Determine the (x, y) coordinate at the center of the cell enclosing the given text.  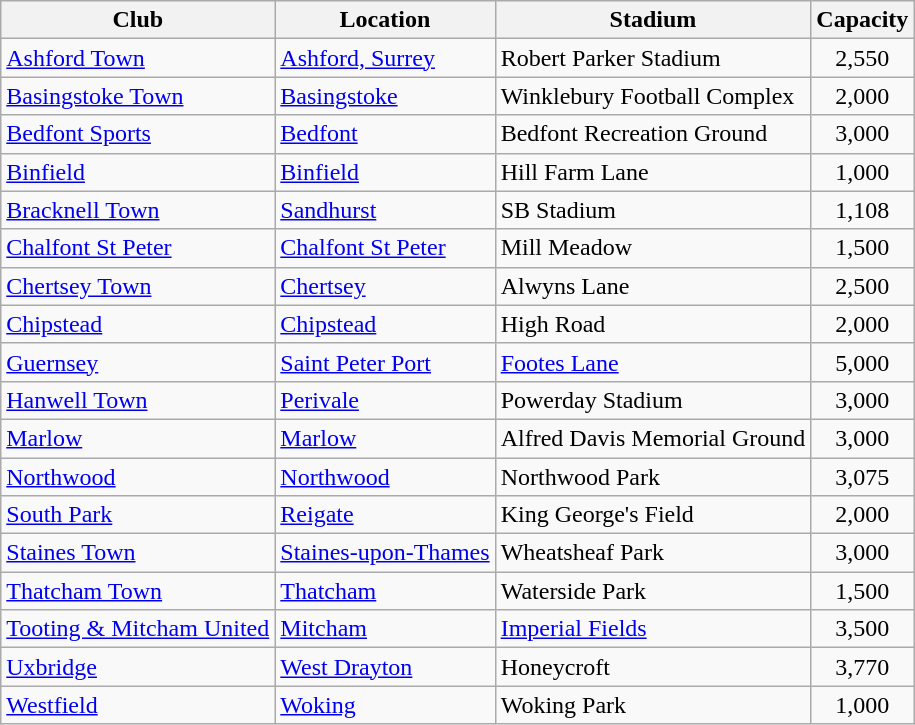
Bedfont (385, 134)
Club (138, 20)
Northwood Park (653, 477)
Robert Parker Stadium (653, 58)
High Road (653, 324)
2,500 (862, 286)
Bracknell Town (138, 210)
1,108 (862, 210)
Chertsey Town (138, 286)
Alwyns Lane (653, 286)
Location (385, 20)
Staines Town (138, 553)
South Park (138, 515)
Mitcham (385, 629)
Saint Peter Port (385, 362)
3,075 (862, 477)
Footes Lane (653, 362)
Stadium (653, 20)
Waterside Park (653, 591)
2,550 (862, 58)
Bedfont Sports (138, 134)
Sandhurst (385, 210)
Perivale (385, 400)
Tooting & Mitcham United (138, 629)
Thatcham Town (138, 591)
Basingstoke Town (138, 96)
Ashford, Surrey (385, 58)
West Drayton (385, 667)
Alfred Davis Memorial Ground (653, 438)
Woking (385, 705)
5,000 (862, 362)
Mill Meadow (653, 248)
King George's Field (653, 515)
Chertsey (385, 286)
Guernsey (138, 362)
Hill Farm Lane (653, 172)
3,770 (862, 667)
Westfield (138, 705)
Hanwell Town (138, 400)
Imperial Fields (653, 629)
SB Stadium (653, 210)
Powerday Stadium (653, 400)
Wheatsheaf Park (653, 553)
Uxbridge (138, 667)
Thatcham (385, 591)
Honeycroft (653, 667)
Winklebury Football Complex (653, 96)
Staines-upon-Thames (385, 553)
3,500 (862, 629)
Basingstoke (385, 96)
Bedfont Recreation Ground (653, 134)
Reigate (385, 515)
Ashford Town (138, 58)
Capacity (862, 20)
Woking Park (653, 705)
